Capture the cell that displays the provided text and extract its (X, Y) central coordinate. 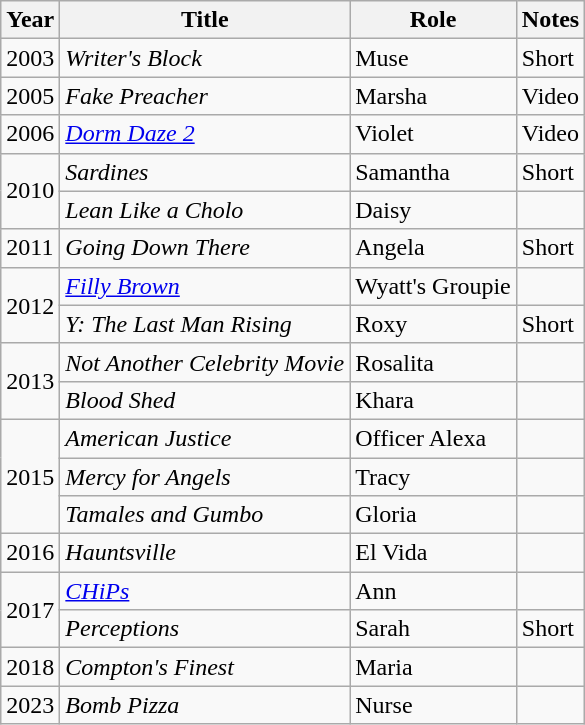
Tamales and Gumbo (205, 515)
Hauntsville (205, 553)
2010 (30, 191)
Role (434, 20)
Fake Preacher (205, 96)
Nurse (434, 705)
Roxy (434, 324)
Violet (434, 134)
Ann (434, 591)
Angela (434, 248)
2015 (30, 476)
Officer Alexa (434, 438)
Muse (434, 58)
Maria (434, 667)
2005 (30, 96)
Filly Brown (205, 286)
Sarah (434, 629)
Dorm Daze 2 (205, 134)
Marsha (434, 96)
Khara (434, 400)
Gloria (434, 515)
Not Another Celebrity Movie (205, 362)
Bomb Pizza (205, 705)
Tracy (434, 477)
2023 (30, 705)
2013 (30, 381)
Title (205, 20)
Wyatt's Groupie (434, 286)
2011 (30, 248)
2016 (30, 553)
El Vida (434, 553)
Daisy (434, 210)
Rosalita (434, 362)
Samantha (434, 172)
Year (30, 20)
CHiPs (205, 591)
Compton's Finest (205, 667)
Lean Like a Cholo (205, 210)
Writer's Block (205, 58)
Notes (550, 20)
Perceptions (205, 629)
Mercy for Angels (205, 477)
Sardines (205, 172)
2018 (30, 667)
2017 (30, 610)
Blood Shed (205, 400)
2012 (30, 305)
Going Down There (205, 248)
2006 (30, 134)
American Justice (205, 438)
Y: The Last Man Rising (205, 324)
2003 (30, 58)
